From the cell containing the given text, extract its center point as (X, Y) coordinate. 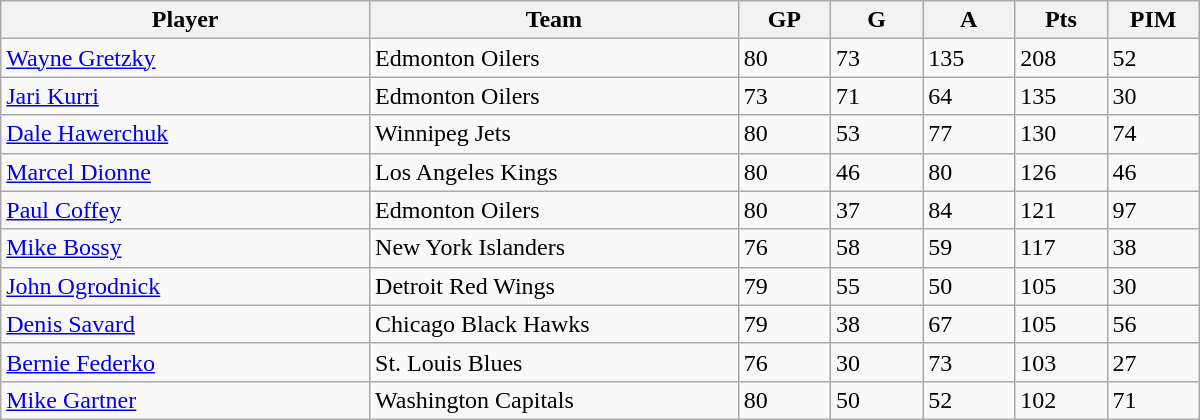
John Ogrodnick (186, 286)
New York Islanders (554, 248)
Winnipeg Jets (554, 134)
Denis Savard (186, 324)
St. Louis Blues (554, 362)
Player (186, 20)
130 (1061, 134)
Wayne Gretzky (186, 58)
208 (1061, 58)
Los Angeles Kings (554, 172)
Detroit Red Wings (554, 286)
Mike Gartner (186, 400)
53 (876, 134)
Chicago Black Hawks (554, 324)
117 (1061, 248)
Mike Bossy (186, 248)
37 (876, 210)
Washington Capitals (554, 400)
GP (784, 20)
Paul Coffey (186, 210)
Team (554, 20)
77 (969, 134)
59 (969, 248)
67 (969, 324)
A (969, 20)
97 (1153, 210)
PIM (1153, 20)
103 (1061, 362)
G (876, 20)
Marcel Dionne (186, 172)
Pts (1061, 20)
Dale Hawerchuk (186, 134)
74 (1153, 134)
121 (1061, 210)
Bernie Federko (186, 362)
56 (1153, 324)
27 (1153, 362)
58 (876, 248)
55 (876, 286)
126 (1061, 172)
84 (969, 210)
102 (1061, 400)
Jari Kurri (186, 96)
64 (969, 96)
